Determine the (X, Y) coordinate at the center of the cell enclosing the given text.  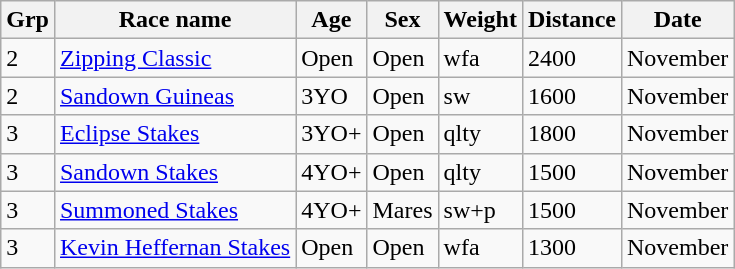
3YO+ (332, 134)
Eclipse Stakes (174, 134)
1600 (572, 96)
Zipping Classic (174, 58)
Weight (480, 20)
Distance (572, 20)
Date (677, 20)
Race name (174, 20)
Age (332, 20)
1300 (572, 248)
Summoned Stakes (174, 210)
1800 (572, 134)
Mares (402, 210)
sw+p (480, 210)
3YO (332, 96)
Sandown Stakes (174, 172)
sw (480, 96)
Grp (28, 20)
Kevin Heffernan Stakes (174, 248)
Sandown Guineas (174, 96)
2400 (572, 58)
Sex (402, 20)
